Search for the cell housing the specified text and yield its [X, Y] center coordinate. 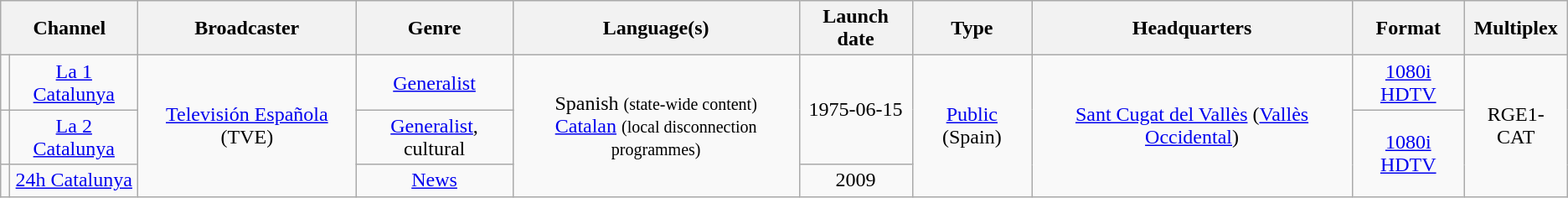
La 1 Catalunya [74, 82]
Headquarters [1193, 29]
Public (Spain) [972, 126]
Type [972, 29]
24h Catalunya [74, 180]
Multiplex [1516, 29]
Broadcaster [247, 29]
Language(s) [656, 29]
La 2 Catalunya [74, 138]
Genre [434, 29]
2009 [856, 180]
Spanish (state-wide content)Catalan (local disconnection programmes) [656, 126]
RGE1-CAT [1516, 126]
News [434, 180]
Televisión Española (TVE) [247, 126]
Channel [70, 29]
Generalist, cultural [434, 138]
Format [1408, 29]
1975-06-15 [856, 110]
Launch date [856, 29]
Sant Cugat del Vallès (Vallès Occidental) [1193, 126]
Generalist [434, 82]
